Extract the [X, Y] coordinate from the center of the cell holding the provided text.  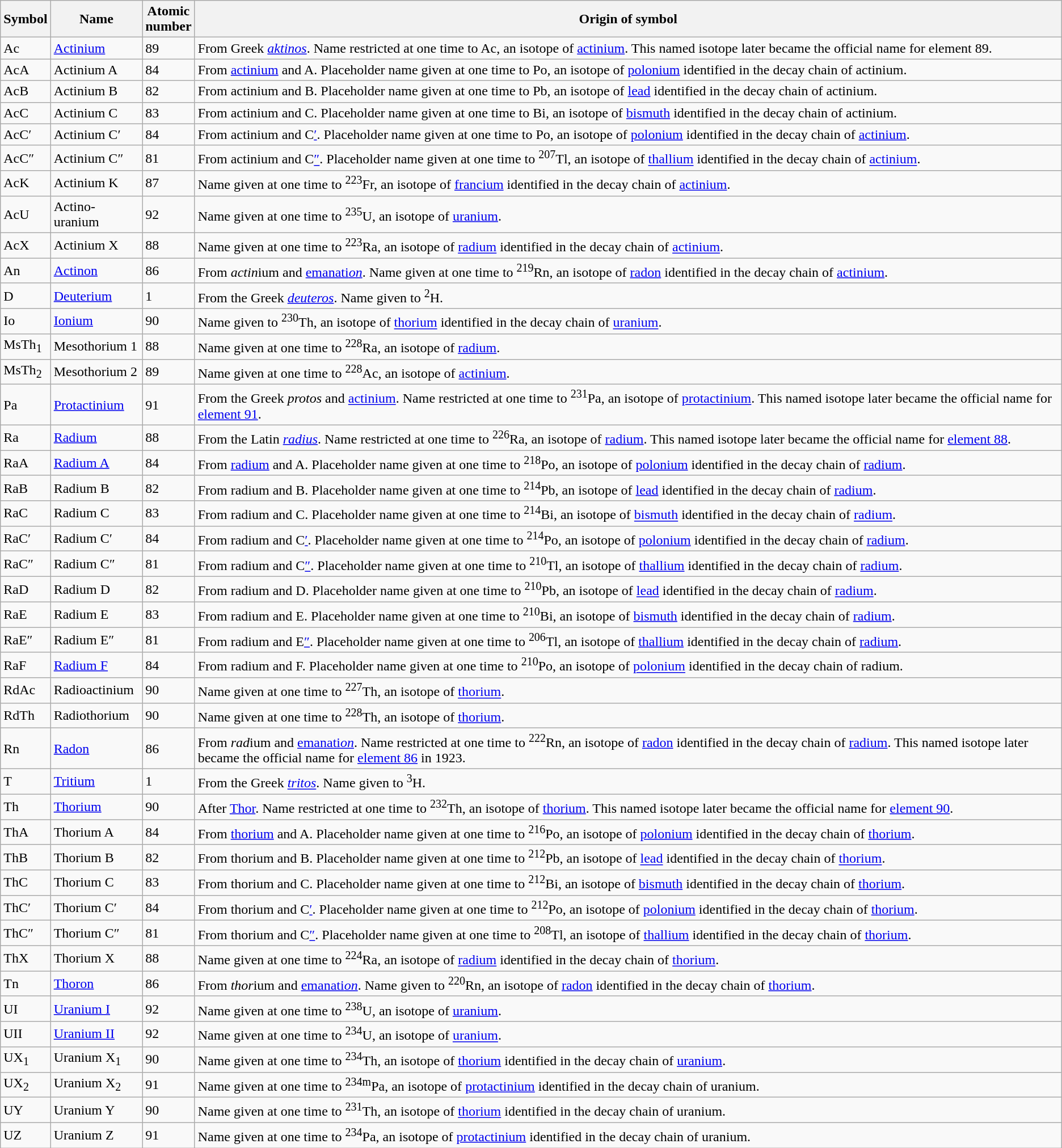
AcC′ [26, 134]
Pa [26, 405]
From radium and D. Placeholder name given at one time to 210Pb, an isotope of lead identified in the decay chain of radium. [628, 590]
Name given at one time to 224Ra, an isotope of radium identified in the decay chain of thorium. [628, 959]
ThB [26, 858]
Symbol [26, 19]
Thoron [96, 984]
Name given at one time to 234mPa, an isotope of protactinium identified in the decay chain of uranium. [628, 1084]
Atomicnumber [168, 19]
Actino-uranium [96, 214]
From radium and C. Placeholder name given at one time to 214Bi, an isotope of bismuth identified in the decay chain of radium. [628, 514]
Name given at one time to 228Ac, an isotope of actinium. [628, 372]
After Thor. Name restricted at one time to 232Th, an isotope of thorium. This named isotope later became the official name for element 90. [628, 807]
MsTh2 [26, 372]
From radium and B. Placeholder name given at one time to 214Pb, an isotope of lead identified in the decay chain of radium. [628, 488]
Thorium B [96, 858]
From radium and F. Placeholder name given at one time to 210Po, an isotope of polonium identified in the decay chain of radium. [628, 665]
Name given at one time to 231Th, an isotope of thorium identified in the decay chain of uranium. [628, 1111]
Tn [26, 984]
RaD [26, 590]
Th [26, 807]
From Greek aktinos. Name restricted at one time to Ac, an isotope of actinium. This named isotope later became the official name for element 89. [628, 48]
Thorium C [96, 883]
Rn [26, 749]
Name [96, 19]
AcX [26, 245]
From thorium and C. Placeholder name given at one time to 212Bi, an isotope of bismuth identified in the decay chain of thorium. [628, 883]
RaF [26, 665]
Ac [26, 48]
Radioactinium [96, 691]
Actinium C′ [96, 134]
Name given at one time to 234Th, an isotope of thorium identified in the decay chain of uranium. [628, 1060]
UY [26, 1111]
UX1 [26, 1060]
From actinium and emanation. Name given at one time to 219Rn, an isotope of radon identified in the decay chain of actinium. [628, 271]
Mesothorium 2 [96, 372]
Actinium B [96, 91]
Deuterium [96, 296]
Tritium [96, 782]
Radium E [96, 615]
Ionium [96, 321]
ThA [26, 832]
Actinon [96, 271]
Radium F [96, 665]
From actinium and B. Placeholder name given at one time to Pb, an isotope of lead identified in the decay chain of actinium. [628, 91]
From thorium and emanation. Name given to 220Rn, an isotope of radon identified in the decay chain of thorium. [628, 984]
Io [26, 321]
Uranium Z [96, 1136]
Name given at one time to 235U, an isotope of uranium. [628, 214]
RaE [26, 615]
From thorium and A. Placeholder name given at one time to 216Po, an isotope of polonium identified in the decay chain of thorium. [628, 832]
Mesothorium 1 [96, 347]
AcC [26, 113]
RaC [26, 514]
RdTh [26, 716]
AcU [26, 214]
UZ [26, 1136]
ThC [26, 883]
Radiothorium [96, 716]
From actinium and C. Placeholder name given at one time to Bi, an isotope of bismuth identified in the decay chain of actinium. [628, 113]
UI [26, 1008]
Name given at one time to 234U, an isotope of uranium. [628, 1035]
RdAc [26, 691]
Radium [96, 438]
Radium C″ [96, 564]
D [26, 296]
ThX [26, 959]
From radium and C′. Placeholder name given at one time to 214Po, an isotope of polonium identified in the decay chain of radium. [628, 539]
T [26, 782]
Radium D [96, 590]
Uranium X2 [96, 1084]
AcA [26, 70]
Ra [26, 438]
Name given at one time to 234Pa, an isotope of protactinium identified in the decay chain of uranium. [628, 1136]
From radium and C″. Placeholder name given at one time to 210Tl, an isotope of thallium identified in the decay chain of radium. [628, 564]
An [26, 271]
From radium and A. Placeholder name given at one time to 218Po, an isotope of polonium identified in the decay chain of radium. [628, 463]
Thorium C″ [96, 934]
UII [26, 1035]
AcB [26, 91]
AcC″ [26, 158]
Uranium Y [96, 1111]
AcK [26, 184]
Uranium II [96, 1035]
RaC″ [26, 564]
From actinium and A. Placeholder name given at one time to Po, an isotope of polonium identified in the decay chain of actinium. [628, 70]
RaE″ [26, 640]
Thorium X [96, 959]
Origin of symbol [628, 19]
Radium C [96, 514]
Name given at one time to 238U, an isotope of uranium. [628, 1008]
ThC″ [26, 934]
UX2 [26, 1084]
From thorium and B. Placeholder name given at one time to 212Pb, an isotope of lead identified in the decay chain of thorium. [628, 858]
ThC′ [26, 908]
From radium and E″. Placeholder name given at one time to 206Tl, an isotope of thallium identified in the decay chain of radium. [628, 640]
From thorium and C′. Placeholder name given at one time to 212Po, an isotope of polonium identified in the decay chain of thorium. [628, 908]
Radon [96, 749]
RaC′ [26, 539]
From actinium and C′. Placeholder name given at one time to Po, an isotope of polonium identified in the decay chain of actinium. [628, 134]
Radium C′ [96, 539]
Actinium X [96, 245]
MsTh1 [26, 347]
Name given at one time to 227Th, an isotope of thorium. [628, 691]
Thorium C′ [96, 908]
Thorium A [96, 832]
From radium and E. Placeholder name given at one time to 210Bi, an isotope of bismuth identified in the decay chain of radium. [628, 615]
Protactinium [96, 405]
Name given at one time to 228Ra, an isotope of radium. [628, 347]
87 [168, 184]
From the Latin radius. Name restricted at one time to 226Ra, an isotope of radium. This named isotope later became the official name for element 88. [628, 438]
Uranium I [96, 1008]
From the Greek tritos. Name given to 3H. [628, 782]
Radium B [96, 488]
Actinium C [96, 113]
Uranium X1 [96, 1060]
From actinium and C″. Placeholder name given at one time to 207Tl, an isotope of thallium identified in the decay chain of actinium. [628, 158]
Actinium K [96, 184]
Actinium A [96, 70]
Actinium C″ [96, 158]
From the Greek deuteros. Name given to 2H. [628, 296]
Radium A [96, 463]
RaB [26, 488]
Name given at one time to 223Fr, an isotope of francium identified in the decay chain of actinium. [628, 184]
RaA [26, 463]
Name given at one time to 223Ra, an isotope of radium identified in the decay chain of actinium. [628, 245]
Name given to 230Th, an isotope of thorium identified in the decay chain of uranium. [628, 321]
From thorium and C″. Placeholder name given at one time to 208Tl, an isotope of thallium identified in the decay chain of thorium. [628, 934]
Actinium [96, 48]
Thorium [96, 807]
Name given at one time to 228Th, an isotope of thorium. [628, 716]
Radium E″ [96, 640]
